Scan for the cell matching the given text and deliver its (X, Y) coordinate at center. 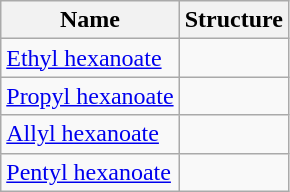
Allyl hexanoate (90, 134)
Name (90, 20)
Structure (234, 20)
Pentyl hexanoate (90, 172)
Propyl hexanoate (90, 96)
Ethyl hexanoate (90, 58)
